Extract the [X, Y] coordinate from the center of the cell holding the provided text.  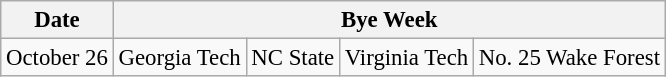
Virginia Tech [406, 58]
October 26 [57, 58]
Date [57, 20]
Bye Week [389, 20]
No. 25 Wake Forest [569, 58]
Georgia Tech [180, 58]
NC State [292, 58]
